Locate the cell with the specified text and output its [x, y] center coordinate. 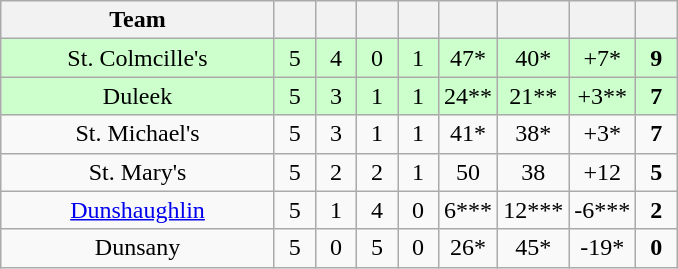
6*** [468, 210]
+3** [602, 96]
24** [468, 96]
9 [656, 58]
21** [534, 96]
St. Michael's [138, 134]
+7* [602, 58]
+3* [602, 134]
12*** [534, 210]
-19* [602, 248]
Dunsany [138, 248]
41* [468, 134]
-6*** [602, 210]
Dunshaughlin [138, 210]
40* [534, 58]
47* [468, 58]
26* [468, 248]
38* [534, 134]
45* [534, 248]
Team [138, 20]
St. Colmcille's [138, 58]
Duleek [138, 96]
St. Mary's [138, 172]
50 [468, 172]
+12 [602, 172]
38 [534, 172]
